Output the (X, Y) coordinate of the center of the cell containing the given text.  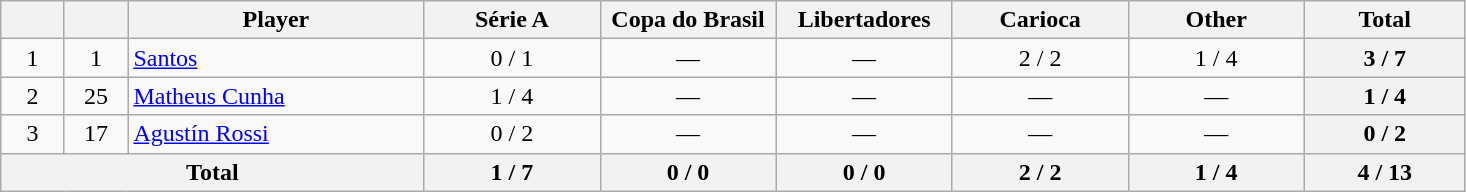
Agustín Rossi (276, 134)
Libertadores (864, 20)
Matheus Cunha (276, 96)
Carioca (1040, 20)
Player (276, 20)
0 / 1 (512, 58)
Other (1216, 20)
4 / 13 (1384, 172)
3 / 7 (1384, 58)
3 (33, 134)
Copa do Brasil (688, 20)
17 (96, 134)
25 (96, 96)
2 (33, 96)
Série A (512, 20)
1 / 7 (512, 172)
Santos (276, 58)
